Scan for the cell matching the given text and deliver its [x, y] coordinate at center. 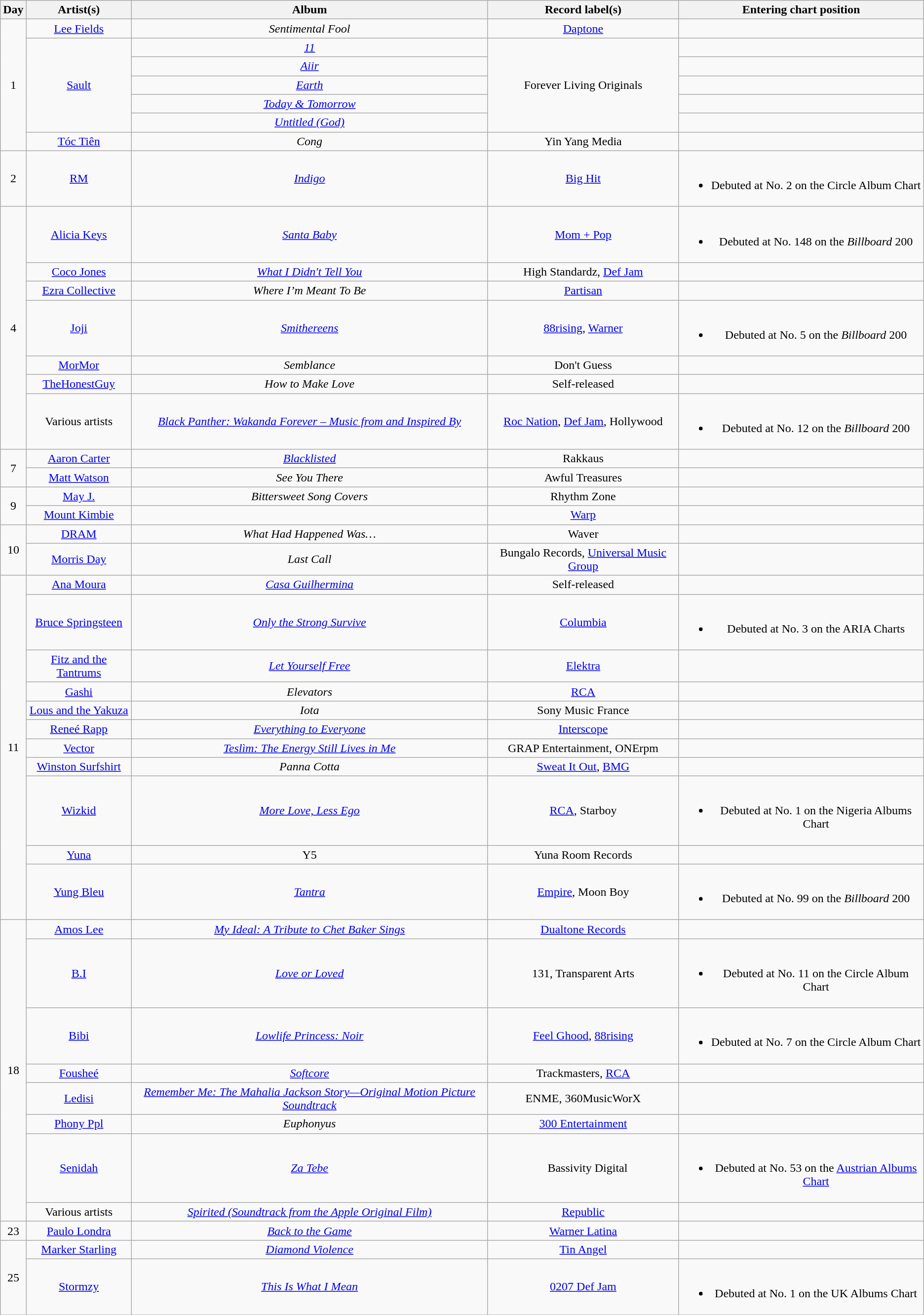
300 Entertainment [583, 1124]
B.I [79, 973]
Aiir [309, 66]
Warner Latina [583, 1231]
Y5 [309, 855]
Teslìm: The Energy Still Lives in Me [309, 748]
Last Call [309, 559]
Bungalo Records, Universal Music Group [583, 559]
Trackmasters, RCA [583, 1073]
Sweat It Out, BMG [583, 767]
What Had Happened Was… [309, 534]
Day [13, 10]
Rakkaus [583, 459]
Warp [583, 515]
Republic [583, 1212]
Fousheé [79, 1073]
Mom + Pop [583, 234]
Alicia Keys [79, 234]
Debuted at No. 11 on the Circle Album Chart [801, 973]
Yung Bleu [79, 892]
9 [13, 506]
Interscope [583, 729]
ENME, 360MusicWorX [583, 1098]
Earth [309, 85]
Dualtone Records [583, 929]
Debuted at No. 12 on the Billboard 200 [801, 422]
RCA [583, 691]
Artist(s) [79, 10]
Debuted at No. 2 on the Circle Album Chart [801, 179]
Waver [583, 534]
May J. [79, 496]
Ana Moura [79, 585]
131, Transparent Arts [583, 973]
Iota [309, 710]
Bruce Springsteen [79, 622]
Softcore [309, 1073]
1 [13, 85]
Tóc Tiên [79, 141]
Record label(s) [583, 10]
Forever Living Originals [583, 85]
Semblance [309, 365]
18 [13, 1071]
4 [13, 328]
23 [13, 1231]
Coco Jones [79, 272]
Elevators [309, 691]
This Is What I Mean [309, 1287]
Bibi [79, 1036]
Sony Music France [583, 710]
Debuted at No. 7 on the Circle Album Chart [801, 1036]
Back to the Game [309, 1231]
Feel Ghood, 88rising [583, 1036]
Let Yourself Free [309, 666]
Lee Fields [79, 29]
Partisan [583, 290]
Everything to Everyone [309, 729]
Spirited (Soundtrack from the Apple Original Film) [309, 1212]
MorMor [79, 365]
Columbia [583, 622]
Album [309, 10]
Stormzy [79, 1287]
High Standardz, Def Jam [583, 272]
Daptone [583, 29]
Fitz and the Tantrums [79, 666]
My Ideal: A Tribute to Chet Baker Sings [309, 929]
Wizkid [79, 811]
Don't Guess [583, 365]
Matt Watson [79, 478]
Only the Strong Survive [309, 622]
TheHonestGuy [79, 384]
Sentimental Fool [309, 29]
Winston Surfshirt [79, 767]
GRAP Entertainment, ONErpm [583, 748]
Mount Kimbie [79, 515]
Debuted at No. 3 on the ARIA Charts [801, 622]
Black Panther: Wakanda Forever – Music from and Inspired By [309, 422]
Indigo [309, 179]
Yuna [79, 855]
DRAM [79, 534]
10 [13, 550]
Remember Me: The Mahalia Jackson Story—Original Motion Picture Soundtrack [309, 1098]
Elektra [583, 666]
Aaron Carter [79, 459]
Untitled (God) [309, 122]
Gashi [79, 691]
Debuted at No. 1 on the UK Albums Chart [801, 1287]
Tin Angel [583, 1249]
Love or Loved [309, 973]
Casa Guilhermina [309, 585]
Reneé Rapp [79, 729]
Empire, Moon Boy [583, 892]
Marker Starling [79, 1249]
Amos Lee [79, 929]
Roc Nation, Def Jam, Hollywood [583, 422]
25 [13, 1277]
Smithereens [309, 328]
Tantra [309, 892]
Debuted at No. 53 on the Austrian Albums Chart [801, 1168]
7 [13, 468]
Sault [79, 85]
Lous and the Yakuza [79, 710]
Where I’m Meant To Be [309, 290]
Today & Tomorrow [309, 104]
Yin Yang Media [583, 141]
RCA, Starboy [583, 811]
Za Tebe [309, 1168]
Diamond Violence [309, 1249]
Awful Treasures [583, 478]
Debuted at No. 5 on the Billboard 200 [801, 328]
Big Hit [583, 179]
What I Didn't Tell You [309, 272]
Phony Ppl [79, 1124]
Debuted at No. 99 on the Billboard 200 [801, 892]
Panna Cotta [309, 767]
Senidah [79, 1168]
Yuna Room Records [583, 855]
88rising, Warner [583, 328]
Blacklisted [309, 459]
Cong [309, 141]
Vector [79, 748]
Paulo Londra [79, 1231]
Rhythm Zone [583, 496]
Debuted at No. 1 on the Nigeria Albums Chart [801, 811]
Ledisi [79, 1098]
See You There [309, 478]
Santa Baby [309, 234]
Bittersweet Song Covers [309, 496]
Joji [79, 328]
2 [13, 179]
Morris Day [79, 559]
RM [79, 179]
How to Make Love [309, 384]
More Love, Less Ego [309, 811]
Bassivity Digital [583, 1168]
Ezra Collective [79, 290]
Euphonyus [309, 1124]
Entering chart position [801, 10]
Debuted at No. 148 on the Billboard 200 [801, 234]
Lowlife Princess: Noir [309, 1036]
0207 Def Jam [583, 1287]
